Scan for the cell matching the given text and deliver its [x, y] coordinate at center. 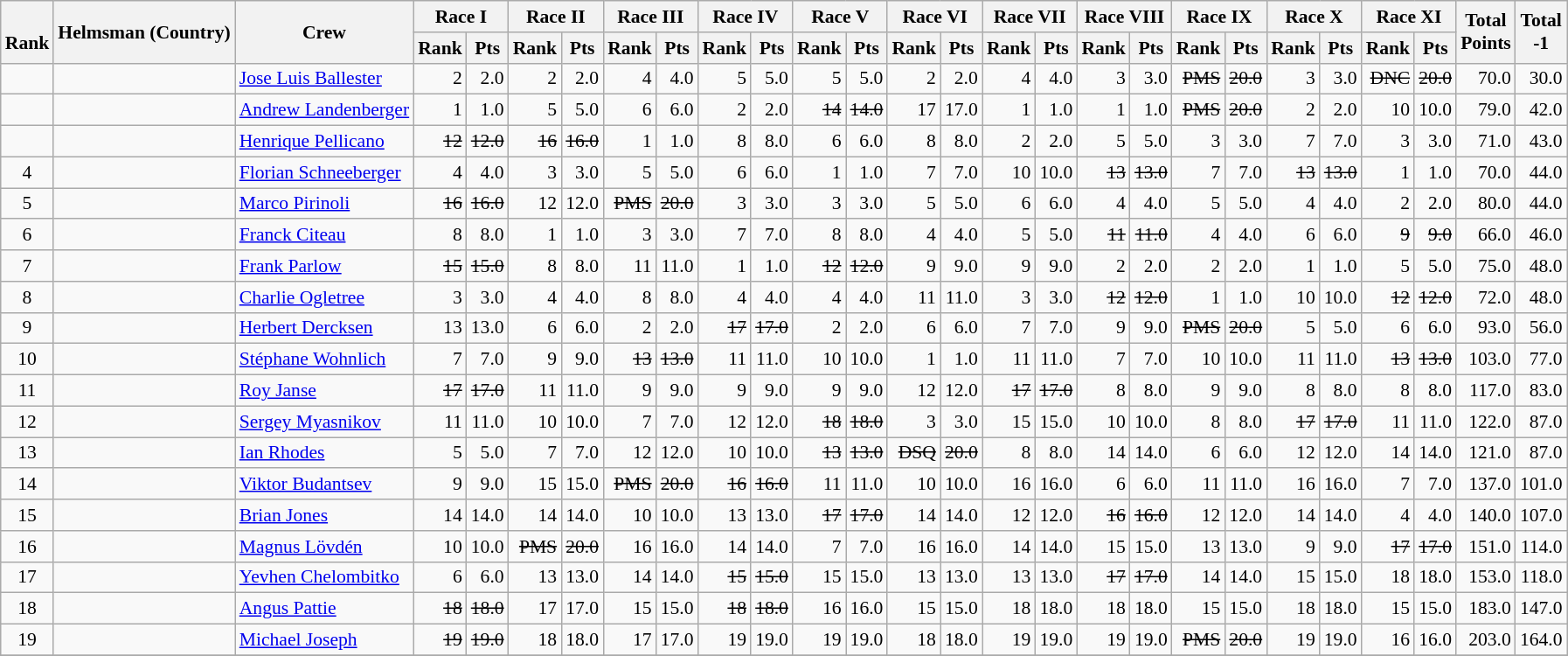
DNC [1388, 79]
137.0 [1486, 485]
117.0 [1486, 391]
121.0 [1486, 453]
42.0 [1542, 110]
Michael Joseph [325, 640]
75.0 [1486, 266]
80.0 [1486, 204]
Race II [556, 17]
Sergey Myasnikov [325, 422]
Viktor Budantsev [325, 485]
Race VI [934, 17]
30.0 [1542, 79]
Race I [461, 17]
Florian Schneeberger [325, 172]
Frank Parlow [325, 266]
Roy Janse [325, 391]
Magnus Lövdén [325, 547]
101.0 [1542, 485]
Race III [650, 17]
Race IX [1219, 17]
77.0 [1542, 359]
Stéphane Wohnlich [325, 359]
Total-1 [1542, 31]
Marco Pirinoli [325, 204]
203.0 [1486, 640]
147.0 [1542, 609]
Charlie Ogletree [325, 297]
56.0 [1542, 328]
103.0 [1486, 359]
Andrew Landenberger [325, 110]
Total Points [1486, 31]
Helmsman (Country) [143, 31]
153.0 [1486, 577]
93.0 [1486, 328]
Herbert Dercksen [325, 328]
Race VIII [1124, 17]
Race X [1314, 17]
Henrique Pellicano [325, 142]
79.0 [1486, 110]
Angus Pattie [325, 609]
122.0 [1486, 422]
Brian Jones [325, 515]
Jose Luis Ballester [325, 79]
Race VII [1030, 17]
72.0 [1486, 297]
164.0 [1542, 640]
151.0 [1486, 547]
183.0 [1486, 609]
DSQ [914, 453]
Franck Citeau [325, 235]
118.0 [1542, 577]
83.0 [1542, 391]
114.0 [1542, 547]
43.0 [1542, 142]
107.0 [1542, 515]
Crew [325, 31]
140.0 [1486, 515]
Race IV [746, 17]
Race XI [1409, 17]
Race V [840, 17]
66.0 [1486, 235]
Ian Rhodes [325, 453]
Yevhen Chelombitko [325, 577]
71.0 [1486, 142]
46.0 [1542, 235]
